Output the (X, Y) coordinate of the center of the cell containing the given text.  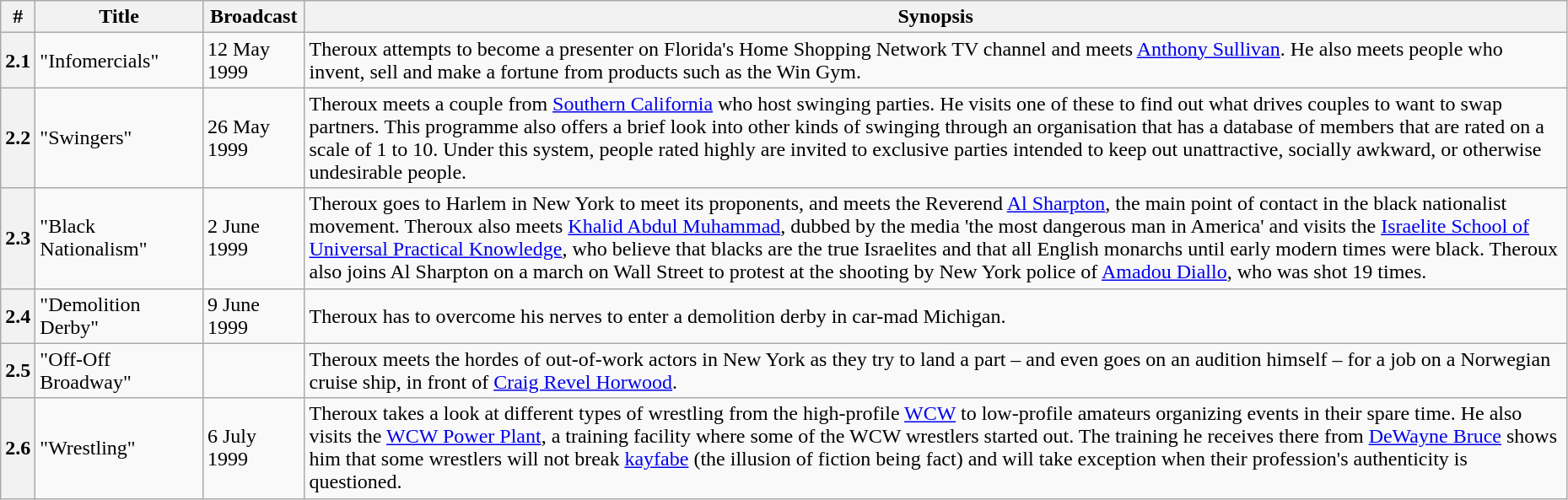
2 June 1999 (253, 238)
9 June 1999 (253, 315)
"Black Nationalism" (120, 238)
Title (120, 17)
2.4 (19, 315)
Broadcast (253, 17)
2.2 (19, 138)
2.5 (19, 371)
2.1 (19, 61)
12 May 1999 (253, 61)
"Infomercials" (120, 61)
"Demolition Derby" (120, 315)
2.3 (19, 238)
"Swingers" (120, 138)
# (19, 17)
"Off-Off Broadway" (120, 371)
2.6 (19, 449)
"Wrestling" (120, 449)
Synopsis (935, 17)
Theroux has to overcome his nerves to enter a demolition derby in car-mad Michigan. (935, 315)
26 May 1999 (253, 138)
6 July 1999 (253, 449)
